Identify which cell holds the provided text, then report its [X, Y] central coordinate. 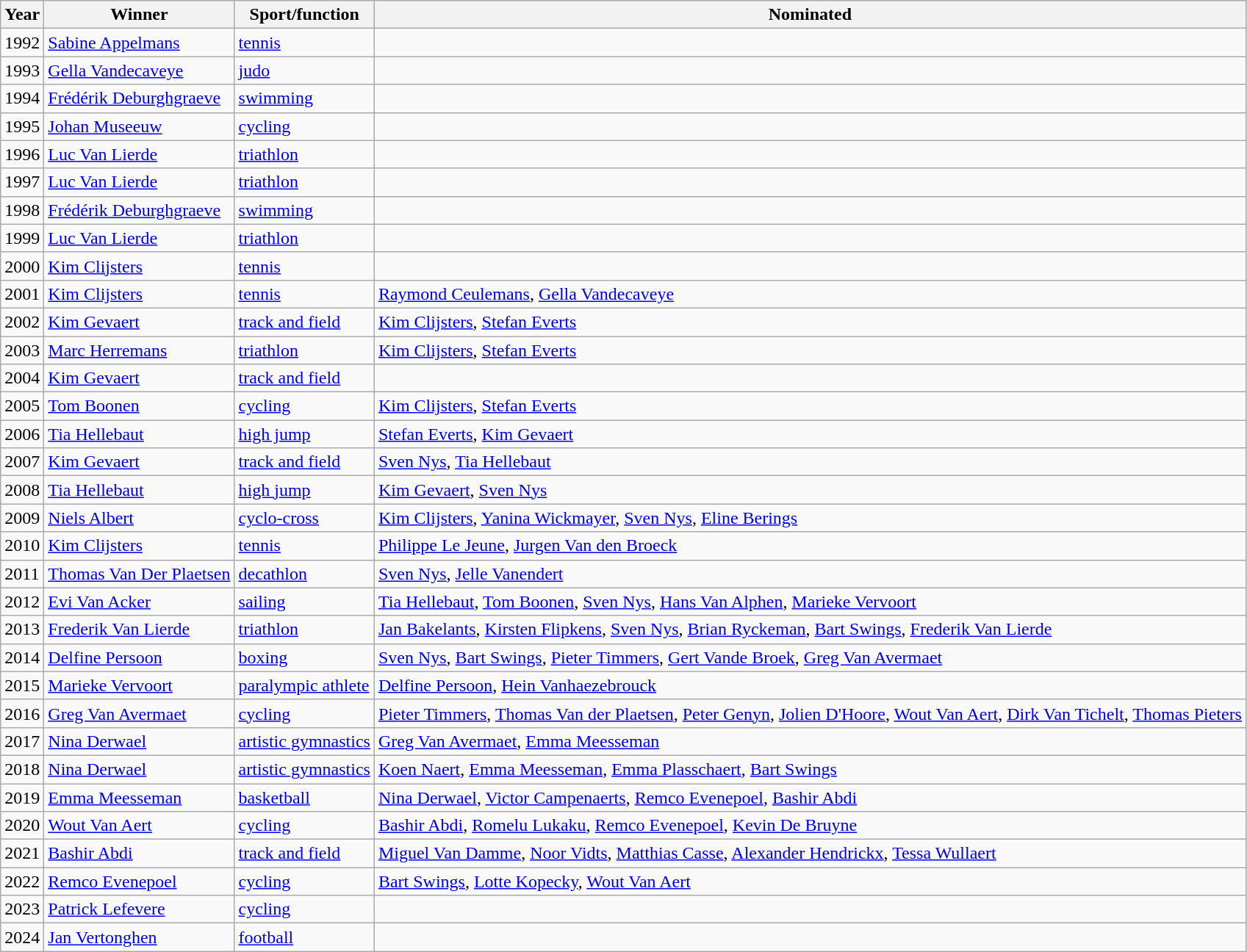
2005 [22, 406]
Sven Nys, Bart Swings, Pieter Timmers, Gert Vande Broek, Greg Van Avermaet [810, 657]
2006 [22, 434]
1997 [22, 182]
Evi Van Acker [140, 602]
Frederik Van Lierde [140, 630]
2009 [22, 518]
Thomas Van Der Plaetsen [140, 574]
Bart Swings, Lotte Kopecky, Wout Van Aert [810, 881]
2021 [22, 854]
football [304, 937]
Tom Boonen [140, 406]
Niels Albert [140, 518]
2011 [22, 574]
1999 [22, 238]
1995 [22, 126]
Patrick Lefevere [140, 909]
Tia Hellebaut, Tom Boonen, Sven Nys, Hans Van Alphen, Marieke Vervoort [810, 602]
sailing [304, 602]
Gella Vandecaveye [140, 71]
boxing [304, 657]
paralympic athlete [304, 685]
Bashir Abdi [140, 854]
Miguel Van Damme, Noor Vidts, Matthias Casse, Alexander Hendrickx, Tessa Wullaert [810, 854]
2024 [22, 937]
Pieter Timmers, Thomas Van der Plaetsen, Peter Genyn, Jolien D'Hoore, Wout Van Aert, Dirk Van Tichelt, Thomas Pieters [810, 713]
2004 [22, 378]
2003 [22, 350]
2022 [22, 881]
2020 [22, 826]
basketball [304, 797]
Stefan Everts, Kim Gevaert [810, 434]
2007 [22, 462]
1996 [22, 154]
Nominated [810, 15]
2017 [22, 741]
1994 [22, 98]
Greg Van Avermaet, Emma Meesseman [810, 741]
Jan Bakelants, Kirsten Flipkens, Sven Nys, Brian Ryckeman, Bart Swings, Frederik Van Lierde [810, 630]
2014 [22, 657]
1998 [22, 210]
cyclo-cross [304, 518]
decathlon [304, 574]
Remco Evenepoel [140, 881]
judo [304, 71]
Year [22, 15]
Bashir Abdi, Romelu Lukaku, Remco Evenepoel, Kevin De Bruyne [810, 826]
2016 [22, 713]
Nina Derwael, Victor Campenaerts, Remco Evenepoel, Bashir Abdi [810, 797]
Delfine Persoon [140, 657]
Johan Museeuw [140, 126]
Marieke Vervoort [140, 685]
2015 [22, 685]
2018 [22, 769]
1993 [22, 71]
Sabine Appelmans [140, 43]
Sven Nys, Jelle Vanendert [810, 574]
Jan Vertonghen [140, 937]
2002 [22, 322]
2008 [22, 490]
Wout Van Aert [140, 826]
1992 [22, 43]
2023 [22, 909]
Kim Gevaert, Sven Nys [810, 490]
Raymond Ceulemans, Gella Vandecaveye [810, 294]
Philippe Le Jeune, Jurgen Van den Broeck [810, 546]
Winner [140, 15]
2001 [22, 294]
2012 [22, 602]
Emma Meesseman [140, 797]
Kim Clijsters, Yanina Wickmayer, Sven Nys, Eline Berings [810, 518]
Koen Naert, Emma Meesseman, Emma Plasschaert, Bart Swings [810, 769]
2013 [22, 630]
2010 [22, 546]
2019 [22, 797]
Marc Herremans [140, 350]
Greg Van Avermaet [140, 713]
Sven Nys, Tia Hellebaut [810, 462]
Delfine Persoon, Hein Vanhaezebrouck [810, 685]
Sport/function [304, 15]
2000 [22, 266]
